Provide the (x, y) coordinate of the cell's center where the given text is located.  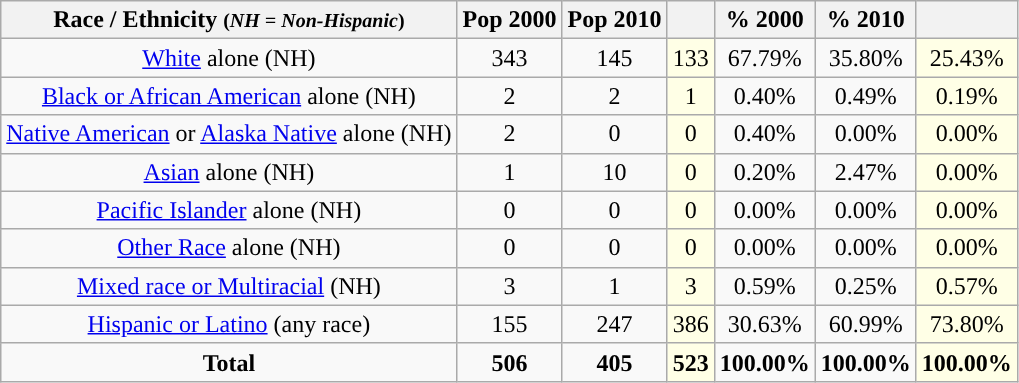
% 2010 (866, 20)
60.99% (866, 324)
Hispanic or Latino (any race) (229, 324)
0.20% (764, 172)
Race / Ethnicity (NH = Non-Hispanic) (229, 20)
Mixed race or Multiracial (NH) (229, 286)
30.63% (764, 324)
0.57% (966, 286)
0.19% (966, 96)
0.25% (866, 286)
506 (510, 362)
343 (510, 58)
Pacific Islander alone (NH) (229, 210)
67.79% (764, 58)
Other Race alone (NH) (229, 248)
10 (614, 172)
2.47% (866, 172)
Asian alone (NH) (229, 172)
Native American or Alaska Native alone (NH) (229, 134)
405 (614, 362)
Pop 2010 (614, 20)
133 (690, 58)
155 (510, 324)
247 (614, 324)
35.80% (866, 58)
73.80% (966, 324)
Black or African American alone (NH) (229, 96)
25.43% (966, 58)
Pop 2000 (510, 20)
523 (690, 362)
0.49% (866, 96)
Total (229, 362)
0.59% (764, 286)
% 2000 (764, 20)
White alone (NH) (229, 58)
386 (690, 324)
145 (614, 58)
